Locate the cell with the specified text and output its (x, y) center coordinate. 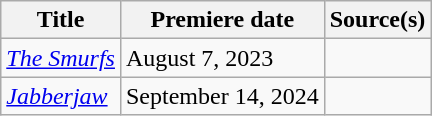
Source(s) (378, 20)
Title (61, 20)
Premiere date (222, 20)
September 14, 2024 (222, 96)
Jabberjaw (61, 96)
August 7, 2023 (222, 58)
The Smurfs (61, 58)
